For the text-containing cell, return its midpoint in (x, y) coordinate format. 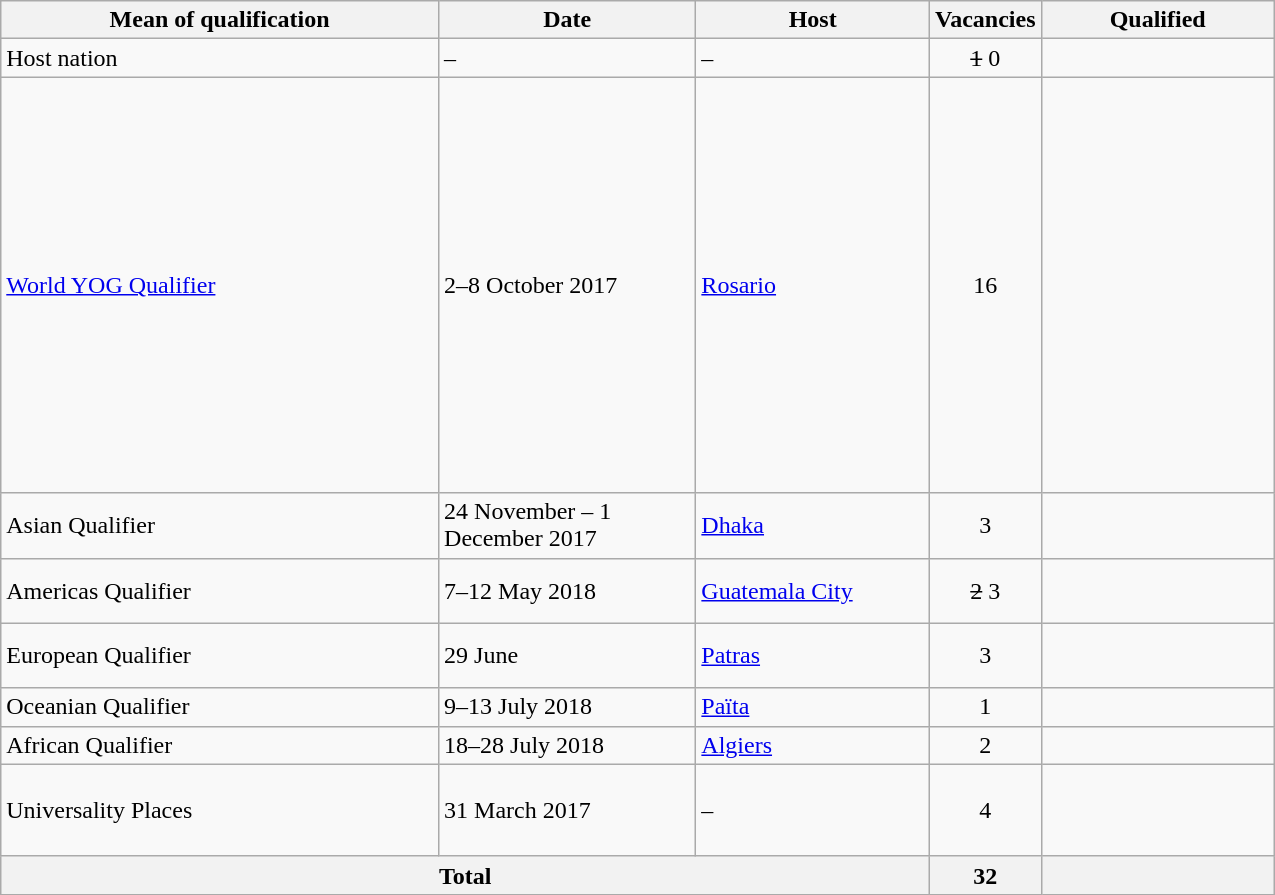
2 3 (986, 590)
29 June (568, 656)
1 (986, 707)
Total (466, 875)
32 (986, 875)
1 0 (986, 58)
Host nation (220, 58)
World YOG Qualifier (220, 285)
24 November – 1 December 2017 (568, 526)
7–12 May 2018 (568, 590)
Guatemala City (813, 590)
Qualified (1158, 20)
Americas Qualifier (220, 590)
16 (986, 285)
Dhaka (813, 526)
Païta (813, 707)
European Qualifier (220, 656)
Rosario (813, 285)
Mean of qualification (220, 20)
2–8 October 2017 (568, 285)
Universality Places (220, 810)
31 March 2017 (568, 810)
2 (986, 745)
9–13 July 2018 (568, 707)
Algiers (813, 745)
18–28 July 2018 (568, 745)
Patras (813, 656)
4 (986, 810)
African Qualifier (220, 745)
Vacancies (986, 20)
Host (813, 20)
Asian Qualifier (220, 526)
Oceanian Qualifier (220, 707)
Date (568, 20)
